From the cell containing the given text, extract its center point as [X, Y] coordinate. 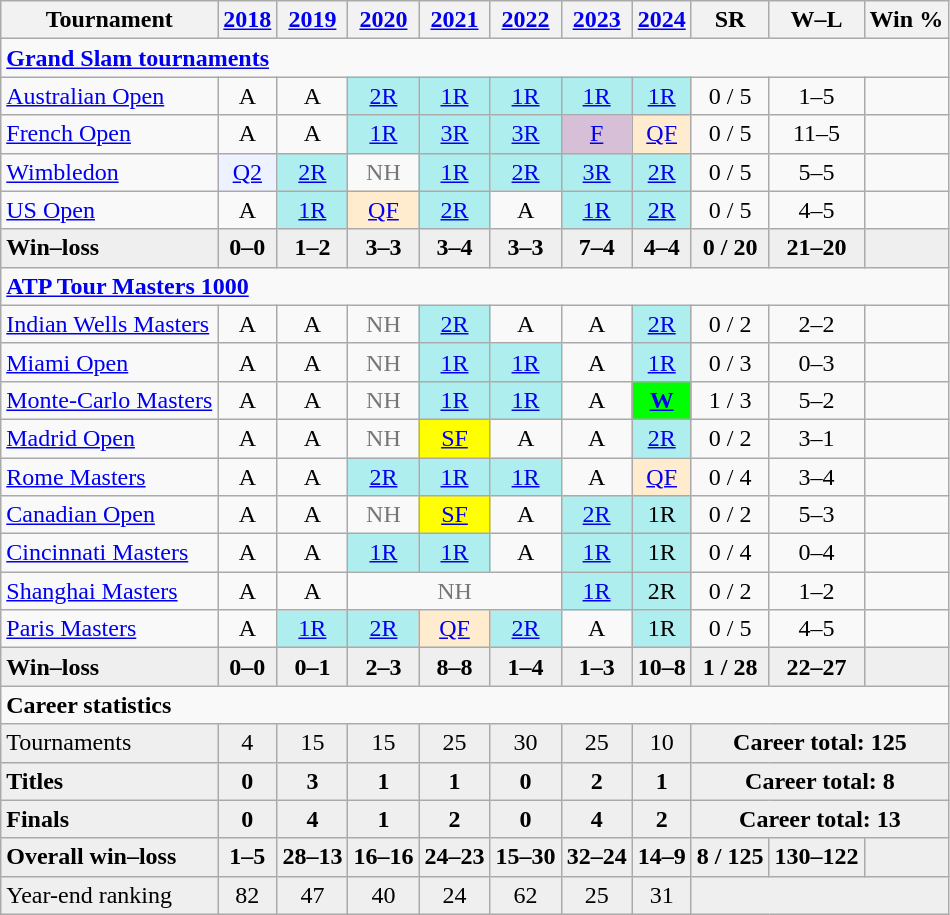
Paris Masters [110, 629]
2023 [596, 20]
7–4 [596, 248]
Win % [906, 20]
1–4 [526, 667]
W–L [816, 20]
Grand Slam tournaments [475, 58]
62 [526, 895]
Miami Open [110, 362]
Tournaments [110, 743]
82 [248, 895]
US Open [110, 210]
Career total: 8 [820, 781]
Indian Wells Masters [110, 324]
24 [454, 895]
Overall win–loss [110, 857]
1–3 [596, 667]
F [596, 134]
32–24 [596, 857]
Q2 [248, 172]
2–3 [384, 667]
Career statistics [475, 705]
Year-end ranking [110, 895]
22–27 [816, 667]
French Open [110, 134]
Canadian Open [110, 515]
3 [312, 781]
Australian Open [110, 96]
0 / 3 [730, 362]
0–3 [816, 362]
4–4 [662, 248]
SR [730, 20]
Shanghai Masters [110, 591]
21–20 [816, 248]
47 [312, 895]
30 [526, 743]
5–3 [816, 515]
8–8 [454, 667]
8 / 125 [730, 857]
2019 [312, 20]
W [662, 400]
Rome Masters [110, 477]
10 [662, 743]
2–2 [816, 324]
Titles [110, 781]
0 / 20 [730, 248]
3–1 [816, 438]
11–5 [816, 134]
2020 [384, 20]
Wimbledon [110, 172]
28–13 [312, 857]
5–2 [816, 400]
14–9 [662, 857]
130–122 [816, 857]
5–5 [816, 172]
31 [662, 895]
15–30 [526, 857]
10–8 [662, 667]
2022 [526, 20]
0–4 [816, 553]
1 / 28 [730, 667]
24–23 [454, 857]
2018 [248, 20]
2024 [662, 20]
Cincinnati Masters [110, 553]
Tournament [110, 20]
Madrid Open [110, 438]
40 [384, 895]
Finals [110, 819]
1 / 3 [730, 400]
2021 [454, 20]
0–1 [312, 667]
Monte-Carlo Masters [110, 400]
Career total: 125 [820, 743]
16–16 [384, 857]
Career total: 13 [820, 819]
ATP Tour Masters 1000 [475, 286]
